Return the [x, y] coordinate for the center point of the cell that contains the specified text.  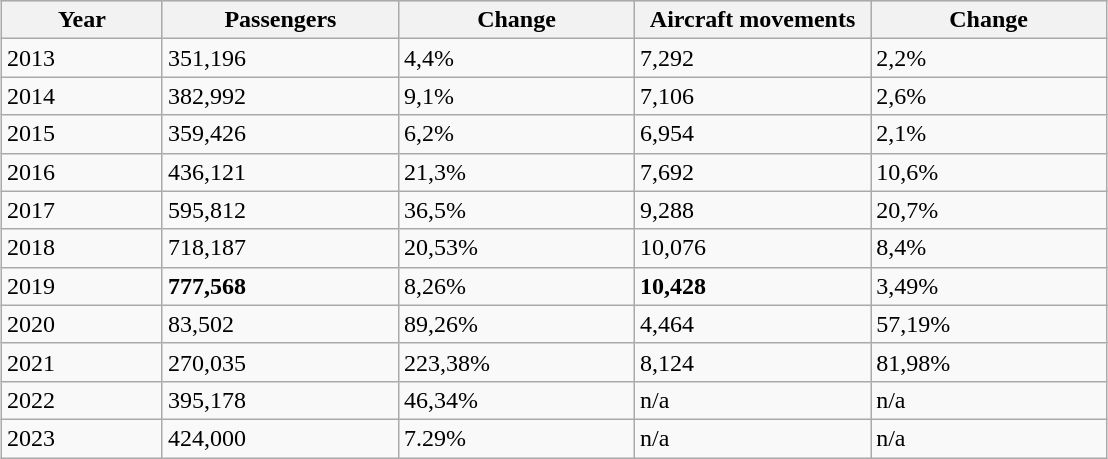
382,992 [280, 96]
2016 [82, 172]
9,288 [753, 210]
2018 [82, 248]
20,53% [516, 248]
57,19% [989, 324]
2,6% [989, 96]
6,2% [516, 134]
4,4% [516, 58]
2017 [82, 210]
21,3% [516, 172]
2,1% [989, 134]
8,124 [753, 362]
424,000 [280, 438]
2013 [82, 58]
2015 [82, 134]
Aircraft movements [753, 20]
6,954 [753, 134]
8,26% [516, 286]
270,035 [280, 362]
718,187 [280, 248]
46,34% [516, 400]
2014 [82, 96]
2019 [82, 286]
10,076 [753, 248]
83,502 [280, 324]
81,98% [989, 362]
777,568 [280, 286]
395,178 [280, 400]
595,812 [280, 210]
89,26% [516, 324]
10,428 [753, 286]
2021 [82, 362]
Year [82, 20]
7,692 [753, 172]
10,6% [989, 172]
2023 [82, 438]
351,196 [280, 58]
7,292 [753, 58]
9,1% [516, 96]
20,7% [989, 210]
223,38% [516, 362]
8,4% [989, 248]
2020 [82, 324]
7.29% [516, 438]
36,5% [516, 210]
436,121 [280, 172]
2,2% [989, 58]
7,106 [753, 96]
Passengers [280, 20]
4,464 [753, 324]
3,49% [989, 286]
359,426 [280, 134]
2022 [82, 400]
